Pinpoint the cell where the given text exists, returning its (X, Y) midpoint coordinate. 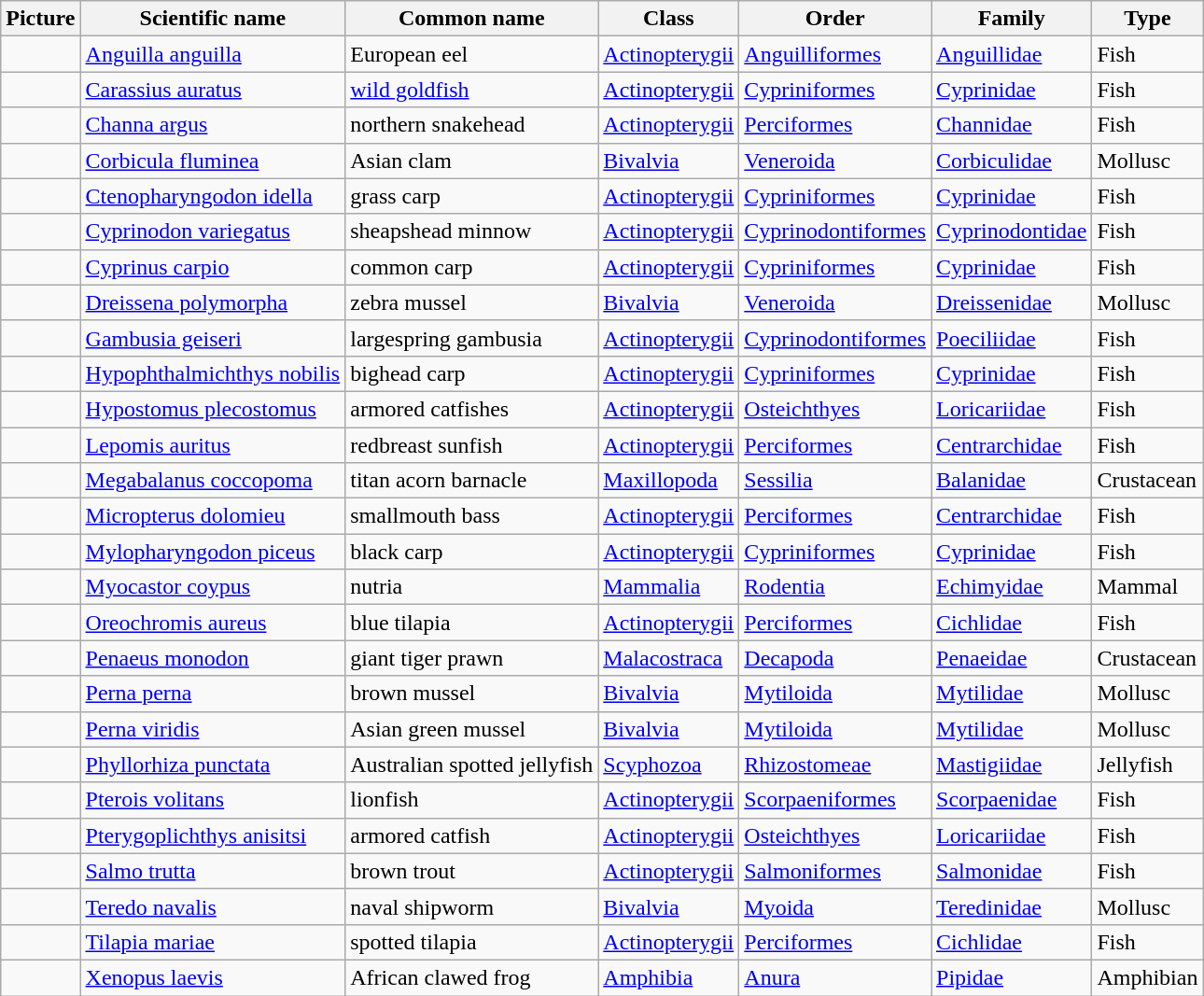
Hypostomus plecostomus (213, 409)
grass carp (472, 196)
giant tiger prawn (472, 658)
Mylopharyngodon piceus (213, 552)
Tilapia mariae (213, 942)
wild goldfish (472, 90)
lionfish (472, 800)
Scorpaenidae (1012, 800)
Hypophthalmichthys nobilis (213, 373)
armored catfishes (472, 409)
Anguilla anguilla (213, 54)
Myoida (835, 906)
common carp (472, 267)
European eel (472, 54)
Anura (835, 977)
Scientific name (213, 19)
Salmo trutta (213, 871)
blue tilapia (472, 623)
Dreissenidae (1012, 302)
Maxillopoda (668, 481)
brown mussel (472, 694)
Dreissena polymorpha (213, 302)
Pipidae (1012, 977)
spotted tilapia (472, 942)
Anguillidae (1012, 54)
northern snakehead (472, 125)
African clawed frog (472, 977)
armored catfish (472, 835)
Australian spotted jellyfish (472, 765)
titan acorn barnacle (472, 481)
black carp (472, 552)
Asian green mussel (472, 729)
bighead carp (472, 373)
Rhizostomeae (835, 765)
Amphibia (668, 977)
Picture (41, 19)
Teredo navalis (213, 906)
redbreast sunfish (472, 445)
Class (668, 19)
Cyprinodon variegatus (213, 231)
Pterois volitans (213, 800)
Sessilia (835, 481)
Type (1148, 19)
Megabalanus coccopoma (213, 481)
Teredinidae (1012, 906)
Poeciliidae (1012, 338)
Rodentia (835, 587)
Order (835, 19)
Penaeidae (1012, 658)
Scorpaeniformes (835, 800)
naval shipworm (472, 906)
Carassius auratus (213, 90)
brown trout (472, 871)
Myocastor coypus (213, 587)
Amphibian (1148, 977)
Ctenopharyngodon idella (213, 196)
Penaeus monodon (213, 658)
nutria (472, 587)
Micropterus dolomieu (213, 516)
Oreochromis aureus (213, 623)
Cyprinodontidae (1012, 231)
Common name (472, 19)
sheapshead minnow (472, 231)
Corbicula fluminea (213, 161)
Decapoda (835, 658)
Perna viridis (213, 729)
Family (1012, 19)
Pterygoplichthys anisitsi (213, 835)
Mammalia (668, 587)
Corbiculidae (1012, 161)
Channidae (1012, 125)
Salmonidae (1012, 871)
Cyprinus carpio (213, 267)
Malacostraca (668, 658)
Anguilliformes (835, 54)
Xenopus laevis (213, 977)
largespring gambusia (472, 338)
Channa argus (213, 125)
Phyllorhiza punctata (213, 765)
smallmouth bass (472, 516)
Mastigiidae (1012, 765)
Asian clam (472, 161)
Gambusia geiseri (213, 338)
Scyphozoa (668, 765)
Mammal (1148, 587)
Balanidae (1012, 481)
Lepomis auritus (213, 445)
Salmoniformes (835, 871)
Jellyfish (1148, 765)
Perna perna (213, 694)
Echimyidae (1012, 587)
zebra mussel (472, 302)
